Find where the given text appears and provide that cell's center as [X, Y] coordinate. 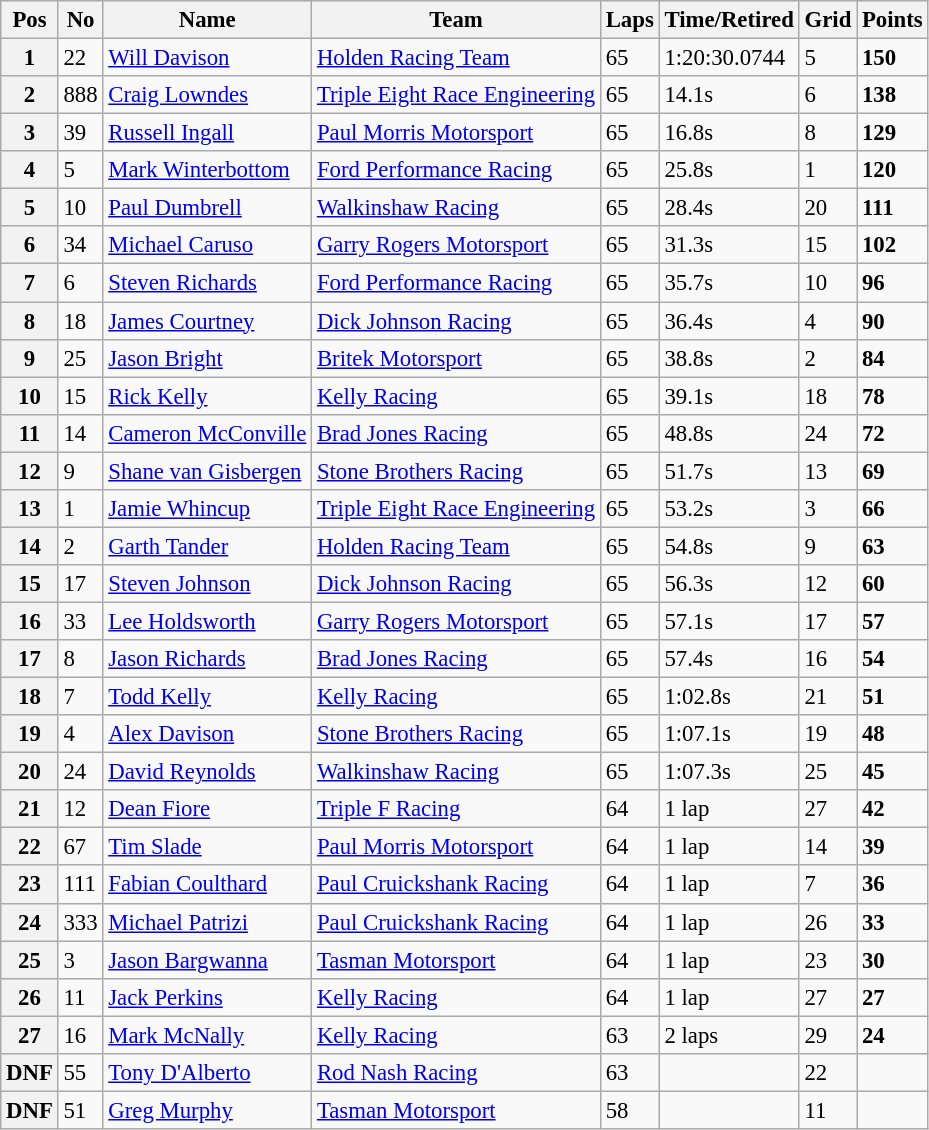
Rod Nash Racing [456, 1073]
1:07.3s [729, 772]
90 [892, 321]
120 [892, 170]
54 [892, 659]
Mark McNally [208, 1035]
Fabian Coulthard [208, 885]
150 [892, 58]
Russell Ingall [208, 133]
Lee Holdsworth [208, 621]
Jason Richards [208, 659]
67 [80, 847]
Michael Patrizi [208, 922]
28.4s [729, 208]
60 [892, 584]
36.4s [729, 321]
58 [630, 1110]
30 [892, 960]
Steven Richards [208, 283]
Garth Tander [208, 546]
Paul Dumbrell [208, 208]
Shane van Gisbergen [208, 471]
Points [892, 20]
34 [80, 245]
Mark Winterbottom [208, 170]
53.2s [729, 509]
Jamie Whincup [208, 509]
Todd Kelly [208, 697]
31.3s [729, 245]
888 [80, 95]
57.4s [729, 659]
39.1s [729, 396]
No [80, 20]
Will Davison [208, 58]
51.7s [729, 471]
14.1s [729, 95]
129 [892, 133]
Pos [30, 20]
Craig Lowndes [208, 95]
55 [80, 1073]
2 laps [729, 1035]
57 [892, 621]
Tim Slade [208, 847]
Rick Kelly [208, 396]
Tony D'Alberto [208, 1073]
48 [892, 734]
66 [892, 509]
Steven Johnson [208, 584]
Alex Davison [208, 734]
56.3s [729, 584]
Time/Retired [729, 20]
45 [892, 772]
Jack Perkins [208, 997]
Team [456, 20]
James Courtney [208, 321]
36 [892, 885]
42 [892, 809]
54.8s [729, 546]
Michael Caruso [208, 245]
35.7s [729, 283]
16.8s [729, 133]
72 [892, 433]
Grid [828, 20]
Triple F Racing [456, 809]
84 [892, 358]
38.8s [729, 358]
David Reynolds [208, 772]
Jason Bargwanna [208, 960]
Name [208, 20]
78 [892, 396]
69 [892, 471]
138 [892, 95]
333 [80, 922]
29 [828, 1035]
1:07.1s [729, 734]
25.8s [729, 170]
Dean Fiore [208, 809]
48.8s [729, 433]
Laps [630, 20]
96 [892, 283]
102 [892, 245]
1:20:30.0744 [729, 58]
Cameron McConville [208, 433]
57.1s [729, 621]
Britek Motorsport [456, 358]
Greg Murphy [208, 1110]
Jason Bright [208, 358]
1:02.8s [729, 697]
